For the text-containing cell, return its midpoint in [x, y] coordinate format. 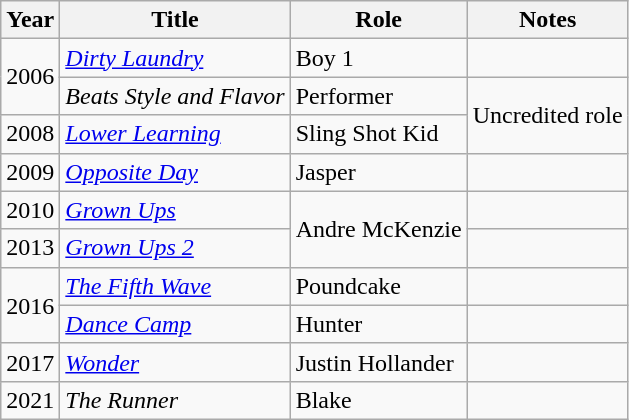
2006 [30, 77]
Sling Shot Kid [378, 134]
Uncredited role [548, 115]
Role [378, 20]
Blake [378, 400]
Dance Camp [175, 324]
2017 [30, 362]
Lower Learning [175, 134]
Poundcake [378, 286]
2008 [30, 134]
Boy 1 [378, 58]
Notes [548, 20]
Wonder [175, 362]
Justin Hollander [378, 362]
2013 [30, 248]
Andre McKenzie [378, 229]
2021 [30, 400]
Grown Ups 2 [175, 248]
Performer [378, 96]
Title [175, 20]
2009 [30, 172]
Year [30, 20]
Jasper [378, 172]
Beats Style and Flavor [175, 96]
Grown Ups [175, 210]
Dirty Laundry [175, 58]
The Fifth Wave [175, 286]
2016 [30, 305]
Hunter [378, 324]
2010 [30, 210]
Opposite Day [175, 172]
The Runner [175, 400]
